Search for the cell housing the specified text and yield its (X, Y) center coordinate. 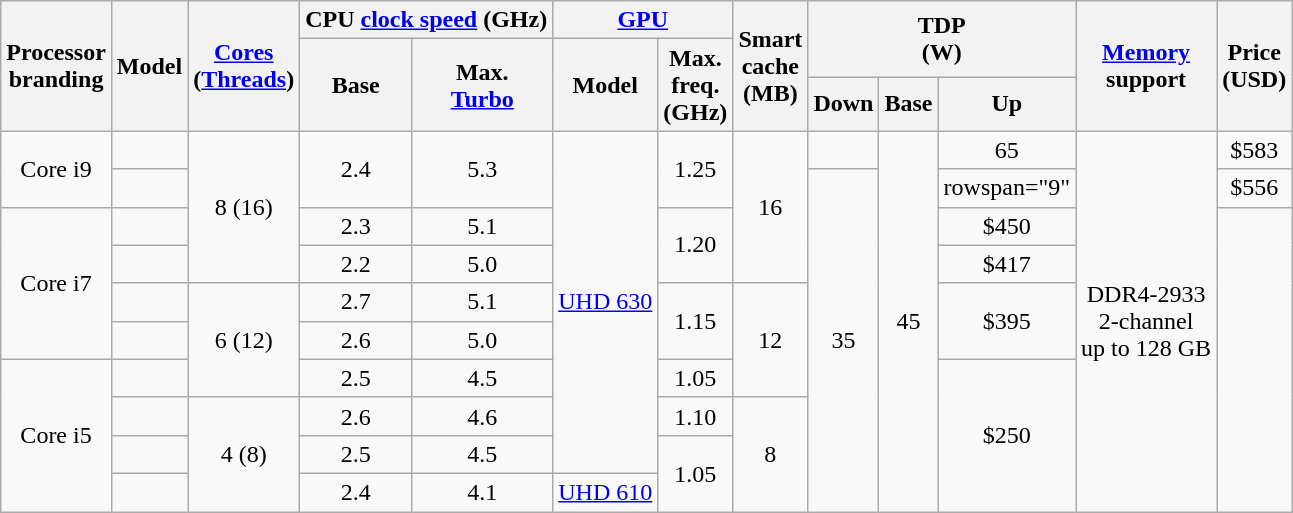
$395 (1007, 321)
5.3 (482, 169)
Memorysupport (1146, 66)
UHD 630 (606, 302)
1.10 (696, 416)
1.15 (696, 321)
2.2 (356, 264)
8 (770, 454)
4.6 (482, 416)
$556 (1254, 188)
4.1 (482, 492)
TDP(W) (942, 39)
Price(USD) (1254, 66)
Max.freq.(GHz) (696, 85)
Core i5 (56, 435)
Processorbranding (56, 66)
1.20 (696, 245)
2.3 (356, 226)
Core i7 (56, 283)
$417 (1007, 264)
2.7 (356, 302)
8 (16) (244, 207)
6 (12) (244, 340)
CPU clock speed (GHz) (426, 20)
1.25 (696, 169)
45 (908, 322)
$250 (1007, 435)
12 (770, 340)
GPU (643, 20)
Cores(Threads) (244, 66)
rowspan="9" (1007, 188)
UHD 610 (606, 492)
35 (844, 340)
16 (770, 207)
Core i9 (56, 169)
$450 (1007, 226)
Max.Turbo (482, 85)
$583 (1254, 150)
Up (1007, 104)
4 (8) (244, 454)
DDR4-29332-channelup to 128 GB (1146, 322)
Down (844, 104)
Smartcache(MB) (770, 66)
65 (1007, 150)
